Identify which cell holds the provided text, then report its (X, Y) central coordinate. 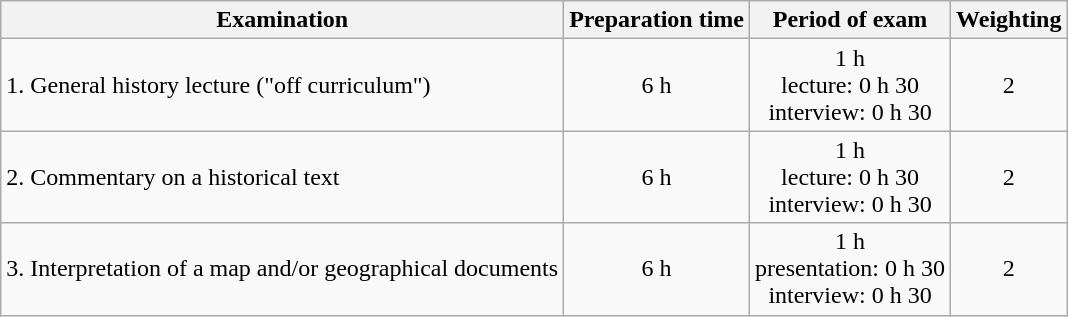
2. Commentary on a historical text (282, 177)
1. General history lecture ("off curriculum") (282, 85)
Preparation time (657, 20)
Weighting (1009, 20)
1 hpresentation: 0 h 30interview: 0 h 30 (850, 269)
3. Interpretation of a map and/or geographical documents (282, 269)
Period of exam (850, 20)
Examination (282, 20)
